Locate the cell with the specified text and output its [X, Y] center coordinate. 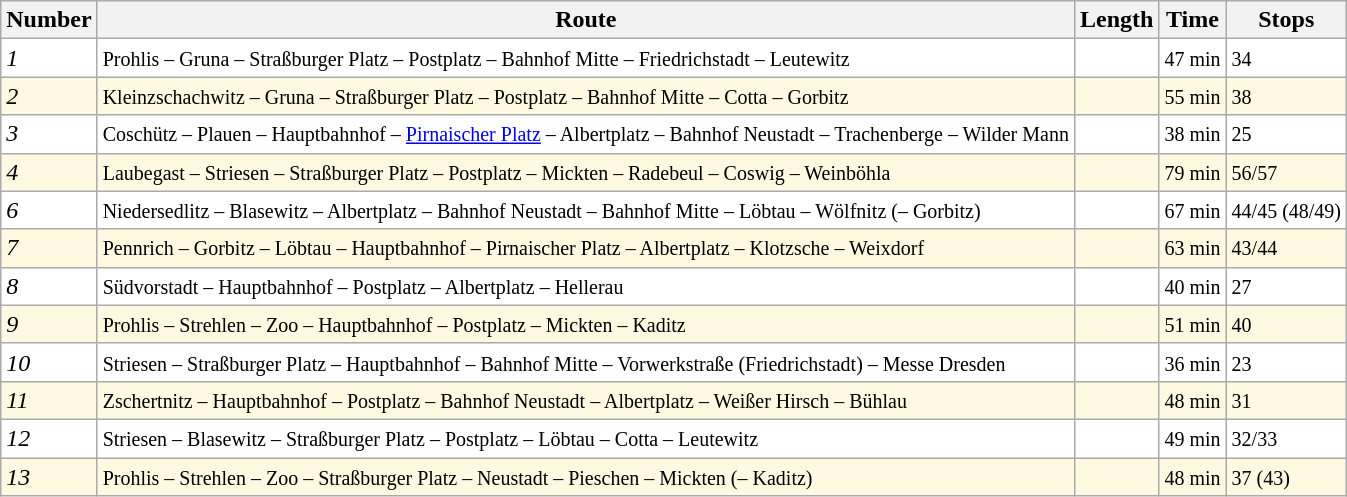
4 [49, 172]
Stops [1286, 20]
Time [1192, 20]
27 [1286, 286]
1 [49, 58]
Niedersedlitz – Blasewitz – Albertplatz – Bahnhof Neustadt – Bahnhof Mitte – Löbtau – Wölfnitz (– Gorbitz) [586, 210]
9 [49, 324]
2 [49, 96]
Striesen – Blasewitz – Straßburger Platz – Postplatz – Löbtau – Cotta – Leutewitz [586, 438]
Prohlis – Gruna – Straßburger Platz – Postplatz – Bahnhof Mitte – Friedrichstadt – Leutewitz [586, 58]
37 (43) [1286, 477]
Length [1116, 20]
40 [1286, 324]
Prohlis – Strehlen – Zoo – Straßburger Platz – Neustadt – Pieschen – Mickten (– Kaditz) [586, 477]
Laubegast – Striesen – Straßburger Platz – Postplatz – Mickten – Radebeul – Coswig – Weinböhla [586, 172]
49 min [1192, 438]
40 min [1192, 286]
13 [49, 477]
Route [586, 20]
Number [49, 20]
Coschütz – Plauen – Hauptbahnhof – Pirnaischer Platz – Albertplatz – Bahnhof Neustadt – Trachenberge – Wilder Mann [586, 134]
43/44 [1286, 248]
79 min [1192, 172]
56/57 [1286, 172]
38 [1286, 96]
67 min [1192, 210]
63 min [1192, 248]
Prohlis – Strehlen – Zoo – Hauptbahnhof – Postplatz – Mickten – Kaditz [586, 324]
47 min [1192, 58]
34 [1286, 58]
12 [49, 438]
Pennrich – Gorbitz – Löbtau – Hauptbahnhof – Pirnaischer Platz – Albertplatz – Klotzsche – Weixdorf [586, 248]
23 [1286, 362]
25 [1286, 134]
31 [1286, 400]
11 [49, 400]
8 [49, 286]
10 [49, 362]
7 [49, 248]
44/45 (48/49) [1286, 210]
32/33 [1286, 438]
36 min [1192, 362]
Kleinzschachwitz – Gruna – Straßburger Platz – Postplatz – Bahnhof Mitte – Cotta – Gorbitz [586, 96]
Südvorstadt – Hauptbahnhof – Postplatz – Albertplatz – Hellerau [586, 286]
51 min [1192, 324]
6 [49, 210]
55 min [1192, 96]
3 [49, 134]
38 min [1192, 134]
Zschertnitz – Hauptbahnhof – Postplatz – Bahnhof Neustadt – Albertplatz – Weißer Hirsch – Bühlau [586, 400]
Striesen – Straßburger Platz – Hauptbahnhof – Bahnhof Mitte – Vorwerkstraße (Friedrichstadt) – Messe Dresden [586, 362]
